Provide the [x, y] coordinate of the cell's center where the given text is located.  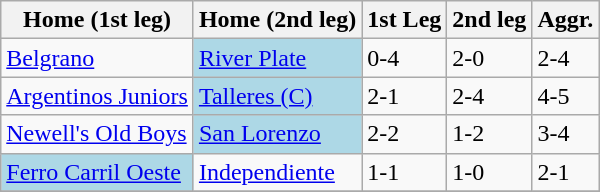
1-1 [404, 172]
3-4 [566, 134]
Belgrano [98, 58]
Independiente [277, 172]
Home (1st leg) [98, 20]
Home (2nd leg) [277, 20]
River Plate [277, 58]
1-0 [490, 172]
Talleres (C) [277, 96]
2nd leg [490, 20]
2-2 [404, 134]
4-5 [566, 96]
0-4 [404, 58]
San Lorenzo [277, 134]
1st Leg [404, 20]
Argentinos Juniors [98, 96]
Ferro Carril Oeste [98, 172]
Newell's Old Boys [98, 134]
1-2 [490, 134]
Aggr. [566, 20]
2-0 [490, 58]
